Output the [x, y] coordinate of the center of the cell containing the given text.  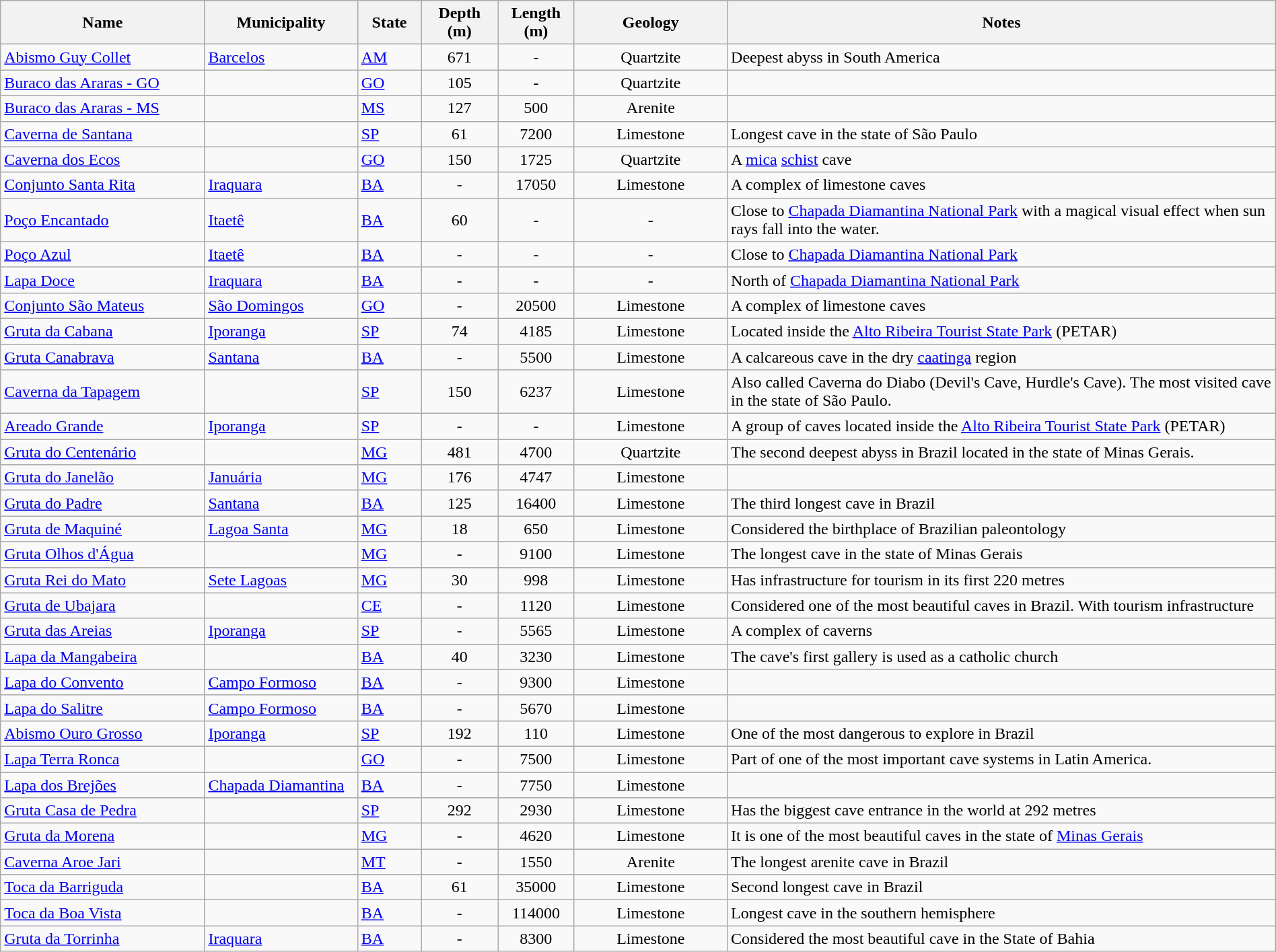
Lapa da Mangabeira [102, 657]
Barcelos [281, 57]
650 [536, 529]
500 [536, 108]
105 [460, 83]
Considered the most beautiful cave in the State of Bahia [1001, 939]
5670 [536, 708]
Gruta da Morena [102, 836]
The third longest cave in Brazil [1001, 503]
Caverna de Santana [102, 134]
Located inside the Alto Ribeira Tourist State Park (PETAR) [1001, 331]
127 [460, 108]
Caverna dos Ecos [102, 159]
Poço Azul [102, 254]
60 [460, 219]
Lapa do Salitre [102, 708]
North of Chapada Diamantina National Park [1001, 280]
Has infrastructure for tourism in its first 220 metres [1001, 580]
Caverna da Tapagem [102, 392]
Notes [1001, 23]
Considered the birthplace of Brazilian paleontology [1001, 529]
Lapa Doce [102, 280]
Considered one of the most beautiful caves in Brazil. With tourism infrastructure [1001, 606]
Gruta do Centenário [102, 452]
Sete Lagoas [281, 580]
Abismo Guy Collet [102, 57]
It is one of the most beautiful caves in the state of Minas Gerais [1001, 836]
176 [460, 478]
1725 [536, 159]
9300 [536, 682]
17050 [536, 185]
4700 [536, 452]
9100 [536, 554]
Lagoa Santa [281, 529]
Name [102, 23]
Longest cave in the state of São Paulo [1001, 134]
40 [460, 657]
The cave's first gallery is used as a catholic church [1001, 657]
5565 [536, 631]
2930 [536, 811]
A group of caves located inside the Alto Ribeira Tourist State Park (PETAR) [1001, 427]
4747 [536, 478]
35000 [536, 887]
Januária [281, 478]
Lapa do Convento [102, 682]
Gruta da Torrinha [102, 939]
Gruta Rei do Mato [102, 580]
CE [389, 606]
The longest arenite cave in Brazil [1001, 862]
3230 [536, 657]
4185 [536, 331]
Municipality [281, 23]
São Domingos [281, 305]
110 [536, 733]
A calcareous cave in the dry caatinga region [1001, 357]
Gruta Canabrava [102, 357]
30 [460, 580]
5500 [536, 357]
125 [460, 503]
Toca da Barriguda [102, 887]
Gruta de Maquiné [102, 529]
Gruta da Cabana [102, 331]
Caverna Aroe Jari [102, 862]
Areado Grande [102, 427]
18 [460, 529]
Toca da Boa Vista [102, 913]
AM [389, 57]
A mica schist cave [1001, 159]
Lapa Terra Ronca [102, 759]
Geology [650, 23]
Buraco das Araras - MS [102, 108]
Chapada Diamantina [281, 785]
Gruta de Ubajara [102, 606]
Gruta Olhos d'Água [102, 554]
7750 [536, 785]
8300 [536, 939]
7200 [536, 134]
Gruta Casa de Pedra [102, 811]
998 [536, 580]
292 [460, 811]
Close to Chapada Diamantina National Park with a magical visual effect when sun rays fall into the water. [1001, 219]
Conjunto Santa Rita [102, 185]
1550 [536, 862]
Length (m) [536, 23]
Deepest abyss in South America [1001, 57]
Has the biggest cave entrance in the world at 292 metres [1001, 811]
7500 [536, 759]
State [389, 23]
One of the most dangerous to explore in Brazil [1001, 733]
Part of one of the most important cave systems in Latin America. [1001, 759]
Buraco das Araras - GO [102, 83]
Close to Chapada Diamantina National Park [1001, 254]
Conjunto São Mateus [102, 305]
16400 [536, 503]
6237 [536, 392]
Second longest cave in Brazil [1001, 887]
1120 [536, 606]
MT [389, 862]
Lapa dos Brejões [102, 785]
Abismo Ouro Grosso [102, 733]
The second deepest abyss in Brazil located in the state of Minas Gerais. [1001, 452]
481 [460, 452]
Gruta do Janelão [102, 478]
192 [460, 733]
Depth (m) [460, 23]
Poço Encantado [102, 219]
74 [460, 331]
671 [460, 57]
Gruta das Areias [102, 631]
Gruta do Padre [102, 503]
MS [389, 108]
A complex of caverns [1001, 631]
20500 [536, 305]
114000 [536, 913]
4620 [536, 836]
The longest cave in the state of Minas Gerais [1001, 554]
Also called Caverna do Diabo (Devil's Cave, Hurdle's Cave). The most visited cave in the state of São Paulo. [1001, 392]
Longest cave in the southern hemisphere [1001, 913]
